Return (X, Y) of the center of cell containing provided text 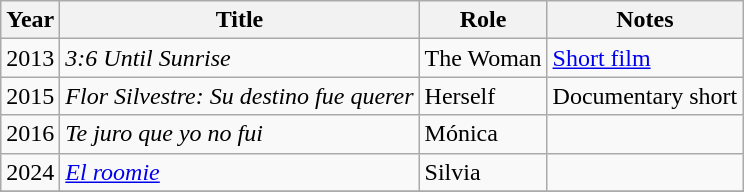
Title (240, 20)
Documentary short (645, 96)
2015 (30, 96)
Short film (645, 58)
Te juro que yo no fui (240, 134)
Mónica (483, 134)
Flor Silvestre: Su destino fue querer (240, 96)
3:6 Until Sunrise (240, 58)
2016 (30, 134)
Silvia (483, 172)
2013 (30, 58)
The Woman (483, 58)
2024 (30, 172)
Notes (645, 20)
El roomie (240, 172)
Year (30, 20)
Herself (483, 96)
Role (483, 20)
